From the cell containing the given text, extract its center point as [x, y] coordinate. 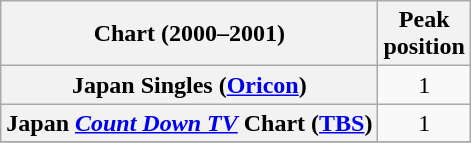
Peakposition [424, 34]
Japan Singles (Oricon) [190, 85]
Japan Count Down TV Chart (TBS) [190, 123]
Chart (2000–2001) [190, 34]
